Detect which cell encompasses the target text, then output its (X, Y) center coordinate. 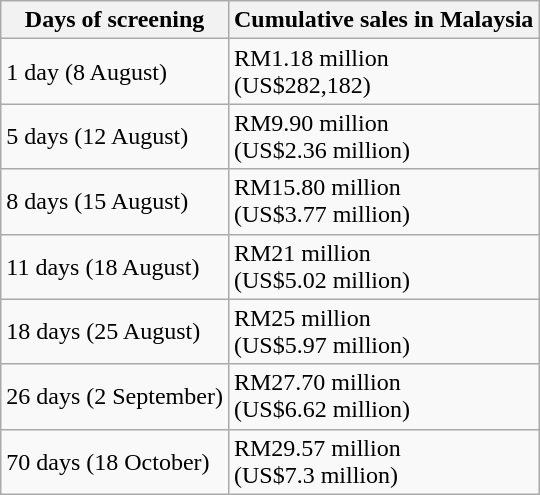
RM21 million(US$5.02 million) (383, 266)
18 days (25 August) (115, 332)
RM9.90 million(US$2.36 million) (383, 136)
5 days (12 August) (115, 136)
RM29.57 million(US$7.3 million) (383, 462)
1 day (8 August) (115, 72)
11 days (18 August) (115, 266)
26 days (2 September) (115, 396)
RM1.18 million(US$282,182) (383, 72)
8 days (15 August) (115, 202)
RM25 million(US$5.97 million) (383, 332)
Days of screening (115, 20)
RM27.70 million(US$6.62 million) (383, 396)
RM15.80 million(US$3.77 million) (383, 202)
70 days (18 October) (115, 462)
Cumulative sales in Malaysia (383, 20)
